Find where the given text appears and provide that cell's center as [X, Y] coordinate. 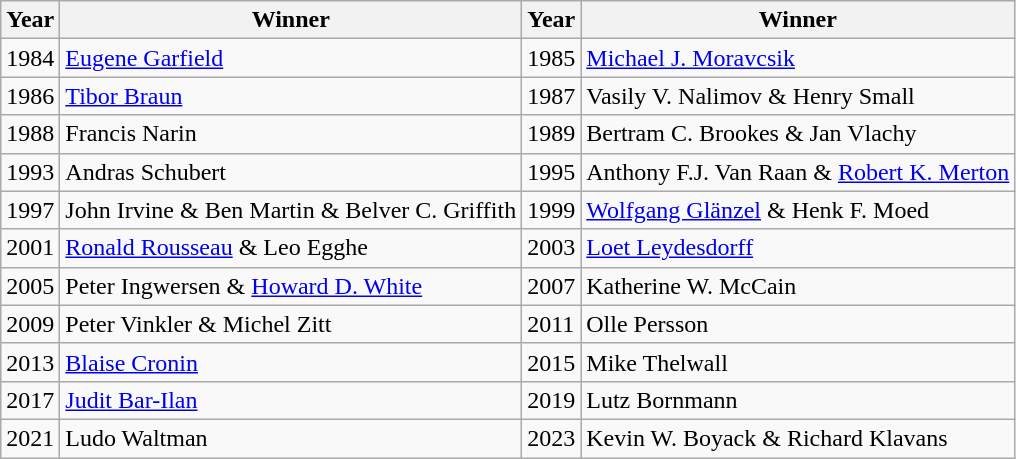
2007 [552, 286]
Francis Narin [291, 134]
Judit Bar-Ilan [291, 400]
Loet Leydesdorff [798, 248]
Ronald Rousseau & Leo Egghe [291, 248]
Peter Vinkler & Michel Zitt [291, 324]
Wolfgang Glänzel & Henk F. Moed [798, 210]
Michael J. Moravcsik [798, 58]
Vasily V. Nalimov & Henry Small [798, 96]
Ludo Waltman [291, 438]
1999 [552, 210]
1984 [30, 58]
Olle Persson [798, 324]
Anthony F.J. Van Raan & Robert K. Merton [798, 172]
Bertram C. Brookes & Jan Vlachy [798, 134]
1986 [30, 96]
2021 [30, 438]
2011 [552, 324]
2005 [30, 286]
Andras Schubert [291, 172]
Mike Thelwall [798, 362]
Eugene Garfield [291, 58]
1987 [552, 96]
1989 [552, 134]
2019 [552, 400]
2001 [30, 248]
Lutz Bornmann [798, 400]
2017 [30, 400]
Peter Ingwersen & Howard D. White [291, 286]
1985 [552, 58]
John Irvine & Ben Martin & Belver C. Griffith [291, 210]
1988 [30, 134]
1995 [552, 172]
2009 [30, 324]
2013 [30, 362]
2003 [552, 248]
Kevin W. Boyack & Richard Klavans [798, 438]
2015 [552, 362]
2023 [552, 438]
1997 [30, 210]
Tibor Braun [291, 96]
Katherine W. McCain [798, 286]
1993 [30, 172]
Blaise Cronin [291, 362]
